Search for the cell housing the specified text and yield its [X, Y] center coordinate. 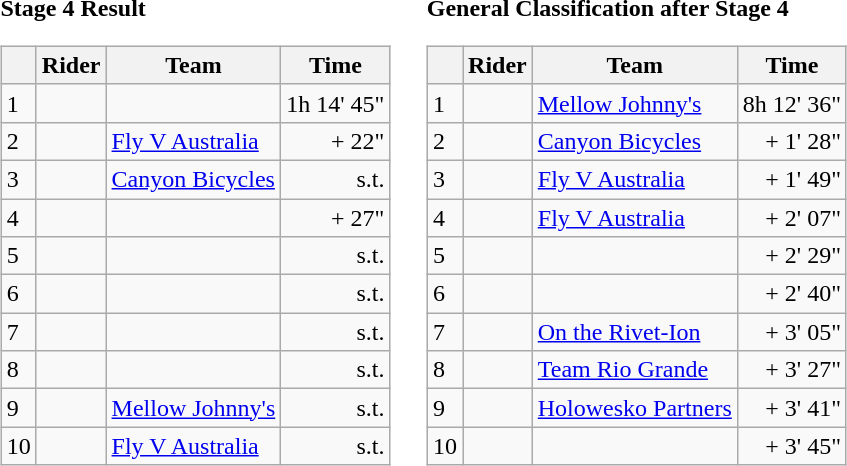
+ 1' 28" [792, 141]
+ 3' 27" [792, 370]
+ 2' 29" [792, 256]
+ 3' 05" [792, 332]
+ 22" [336, 141]
Team Rio Grande [634, 370]
+ 3' 45" [792, 446]
1h 14' 45" [336, 103]
On the Rivet-Ion [634, 332]
Holowesko Partners [634, 408]
8h 12' 36" [792, 103]
+ 2' 07" [792, 217]
+ 3' 41" [792, 408]
+ 2' 40" [792, 294]
+ 1' 49" [792, 179]
+ 27" [336, 217]
